Provide the [x, y] coordinate of the cell's center where the given text is located.  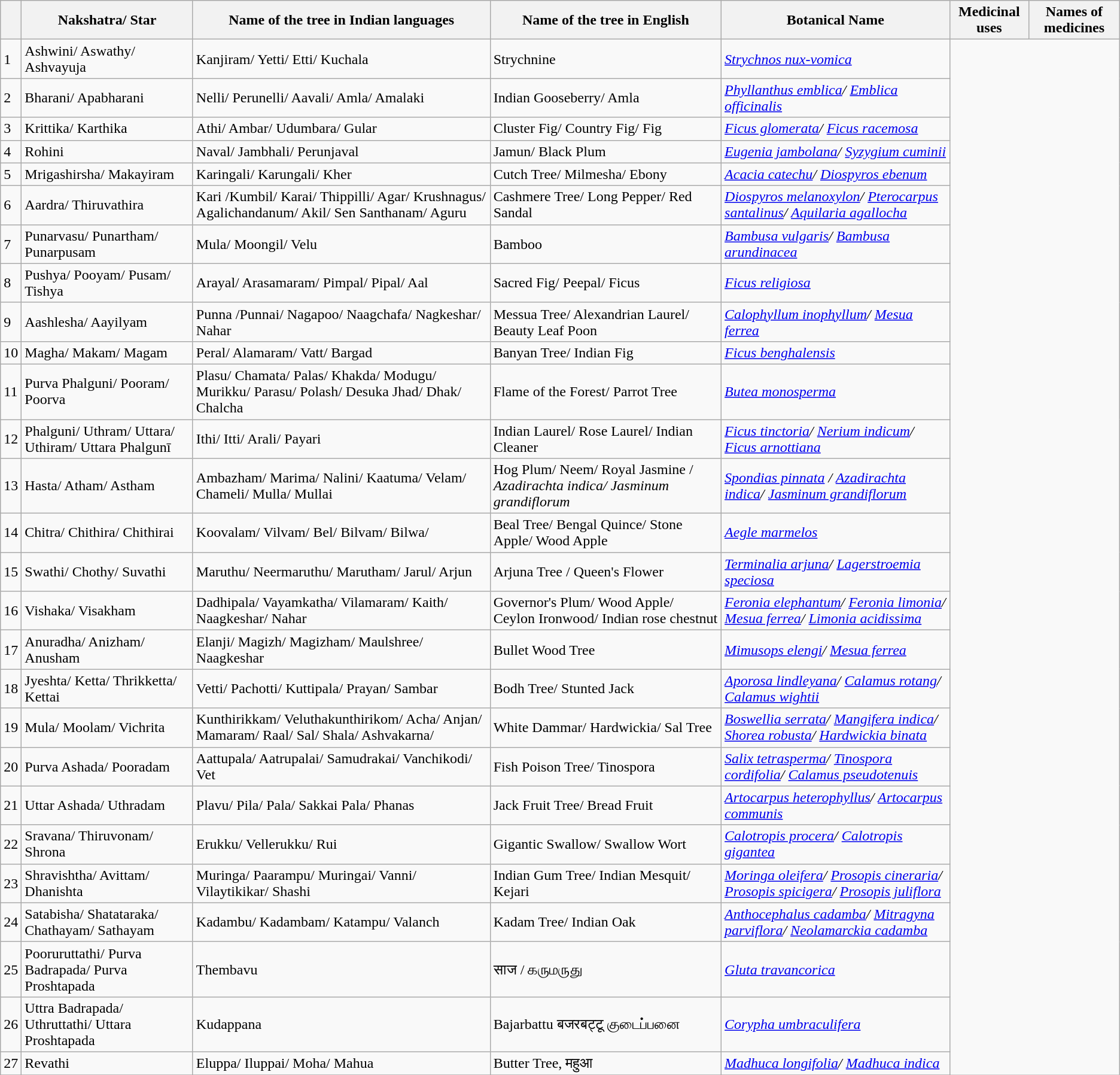
Hog Plum/ Neem/ Royal Jasmine / Azadirachta indica/ Jasminum grandiflorum [605, 486]
Plasu/ Chamata/ Palas/ Khakda/ Modugu/ Murikku/ Parasu/ Polash/ Desuka Jhad/ Dhak/ Chalcha [341, 391]
Mrigashirsha/ Makayiram [107, 174]
Ambazham/ Marima/ Nalini/ Kaatuma/ Velam/ Chameli/ Mulla/ Mullai [341, 486]
Aardra/ Thiruvathira [107, 205]
Cutch Tree/ Milmesha/ Ebony [605, 174]
Beal Tree/ Bengal Quince/ Stone Apple/ Wood Apple [605, 533]
Names of medicines [1075, 20]
Bodh Tree/ Stunted Jack [605, 688]
Governor's Plum/ Wood Apple/ Ceylon Ironwood/ Indian rose chestnut [605, 611]
Artocarpus heterophyllus/ Artocarpus communis [835, 806]
Indian Gooseberry/ Amla [605, 98]
Salix tetrasperma/ Tinospora cordifolia/ Calamus pseudotenuis [835, 766]
Flame of the Forest/ Parrot Tree [605, 391]
Jyeshta/ Ketta/ Thrikketta/ Kettai [107, 688]
Bajarbattu बजरबट्टू குடைப்பனை [605, 1024]
9 [11, 322]
Bamboo [605, 244]
Moringa oleifera/ Prosopis cineraria/ Prosopis spicigera/ Prosopis juliflora [835, 883]
Anuradha/ Anizham/ Anusham [107, 650]
Jack Fruit Tree/ Bread Fruit [605, 806]
Cluster Fig/ Country Fig/ Fig [605, 129]
1 [11, 59]
Gluta travancorica [835, 969]
12 [11, 438]
Mula/ Moolam/ Vichrita [107, 728]
Name of the tree in English [605, 20]
Strychnine [605, 59]
Vetti/ Pachotti/ Kuttipala/ Prayan/ Sambar [341, 688]
Botanical Name [835, 20]
7 [11, 244]
Eluppa/ Iluppai/ Moha/ Mahua [341, 1063]
Sravana/ Thiruvonam/ Shrona [107, 844]
Indian Gum Tree/ Indian Mesquit/ Kejari [605, 883]
16 [11, 611]
Mula/ Moongil/ Velu [341, 244]
Diospyros melanoxylon/ Pterocarpus santalinus/ Aquilaria agallocha [835, 205]
Purva Phalguni/ Pooram/ Poorva [107, 391]
5 [11, 174]
Uttra Badrapada/ Uthruttathi/ Uttara Proshtapada [107, 1024]
Calophyllum inophyllum/ Mesua ferrea [835, 322]
25 [11, 969]
Erukku/ Vellerukku/ Rui [341, 844]
20 [11, 766]
18 [11, 688]
Magha/ Makam/ Magam [107, 353]
Arjuna Tree / Queen's Flower [605, 572]
Dadhipala/ Vayamkatha/ Vilamaram/ Kaith/ Naagkeshar/ Nahar [341, 611]
Krittika/ Karthika [107, 129]
Kari /Kumbil/ Karai/ Thippilli/ Agar/ Krushnagus/ Agalichandanum/ Akil/ Sen Santhanam/ Aguru [341, 205]
19 [11, 728]
21 [11, 806]
3 [11, 129]
Mimusops elengi/ Mesua ferrea [835, 650]
Ficus benghalensis [835, 353]
Banyan Tree/ Indian Fig [605, 353]
Ithi/ Itti/ Arali/ Payari [341, 438]
Eugenia jambolana/ Syzygium cuminii [835, 151]
Phalguni/ Uthram/ Uttara/ Uthiram/ Uttara Phalgunī [107, 438]
Jamun/ Black Plum [605, 151]
6 [11, 205]
Ficus glomerata/ Ficus racemosa [835, 129]
साज / கருமருது [605, 969]
Acacia catechu/ Diospyros ebenum [835, 174]
Terminalia arjuna/ Lagerstroemia speciosa [835, 572]
Bambusa vulgaris/ Bambusa arundinacea [835, 244]
Aporosa lindleyana/ Calamus rotang/ Calamus wightii [835, 688]
Revathi [107, 1063]
Pooruruttathi/ Purva Badrapada/ Purva Proshtapada [107, 969]
Name of the tree in Indian languages [341, 20]
Bharani/ Apabharani [107, 98]
22 [11, 844]
Naval/ Jambhali/ Perunjaval [341, 151]
Indian Laurel/ Rose Laurel/ Indian Cleaner [605, 438]
Kadam Tree/ Indian Oak [605, 922]
Pushya/ Pooyam/ Pusam/ Tishya [107, 283]
Ashwini/ Aswathy/ Ashvayuja [107, 59]
Swathi/ Chothy/ Suvathi [107, 572]
Fish Poison Tree/ Tinospora [605, 766]
24 [11, 922]
10 [11, 353]
White Dammar/ Hardwickia/ Sal Tree [605, 728]
Corypha umbraculifera [835, 1024]
Kudappana [341, 1024]
Peral/ Alamaram/ Vatt/ Bargad [341, 353]
Butter Tree, महुआ [605, 1063]
Medicinal uses [990, 20]
14 [11, 533]
Punna /Punnai/ Nagapoo/ Naagchafa/ Nagkeshar/ Nahar [341, 322]
Nelli/ Perunelli/ Aavali/ Amla/ Amalaki [341, 98]
4 [11, 151]
Koovalam/ Vilvam/ Bel/ Bilvam/ Bilwa/ [341, 533]
Madhuca longifolia/ Madhuca indica [835, 1063]
Kunthirikkam/ Veluthakunthirikom/ Acha/ Anjan/ Mamaram/ Raal/ Sal/ Shala/ Ashvakarna/ [341, 728]
Strychnos nux-vomica [835, 59]
Vishaka/ Visakham [107, 611]
Gigantic Swallow/ Swallow Wort [605, 844]
Anthocephalus cadamba/ Mitragyna parviflora/ Neolamarckia cadamba [835, 922]
Satabisha/ Shatataraka/ Chathayam/ Sathayam [107, 922]
27 [11, 1063]
Phyllanthus emblica/ Emblica officinalis [835, 98]
Calotropis procera/ Calotropis gigantea [835, 844]
Spondias pinnata / Azadirachta indica/ Jasminum grandiflorum [835, 486]
Thembavu [341, 969]
Athi/ Ambar/ Udumbara/ Gular [341, 129]
Muringa/ Paarampu/ Muringai/ Vanni/ Vilaytikikar/ Shashi [341, 883]
Kanjiram/ Yetti/ Etti/ Kuchala [341, 59]
Cashmere Tree/ Long Pepper/ Red Sandal [605, 205]
Hasta/ Atham/ Astham [107, 486]
Purva Ashada/ Pooradam [107, 766]
Uttar Ashada/ Uthradam [107, 806]
Arayal/ Arasamaram/ Pimpal/ Pipal/ Aal [341, 283]
Maruthu/ Neermaruthu/ Marutham/ Jarul/ Arjun [341, 572]
26 [11, 1024]
Messua Tree/ Alexandrian Laurel/ Beauty Leaf Poon [605, 322]
Sacred Fig/ Peepal/ Ficus [605, 283]
Plavu/ Pila/ Pala/ Sakkai Pala/ Phanas [341, 806]
Aashlesha/ Aayilyam [107, 322]
Ficus religiosa [835, 283]
Ficus tinctoria/ Nerium indicum/ Ficus arnottiana [835, 438]
13 [11, 486]
Punarvasu/ Punartham/ Punarpusam [107, 244]
Chitra/ Chithira/ Chithirai [107, 533]
2 [11, 98]
Aegle marmelos [835, 533]
Boswellia serrata/ Mangifera indica/ Shorea robusta/ Hardwickia binata [835, 728]
Kadambu/ Kadambam/ Katampu/ Valanch [341, 922]
Elanji/ Magizh/ Magizham/ Maulshree/ Naagkeshar [341, 650]
23 [11, 883]
Butea monosperma [835, 391]
11 [11, 391]
Shravishtha/ Avittam/ Dhanishta [107, 883]
17 [11, 650]
Karingali/ Karungali/ Kher [341, 174]
Aattupala/ Aatrupalai/ Samudrakai/ Vanchikodi/ Vet [341, 766]
15 [11, 572]
Rohini [107, 151]
Feronia elephantum/ Feronia limonia/ Mesua ferrea/ Limonia acidissima [835, 611]
Bullet Wood Tree [605, 650]
Nakshatra/ Star [107, 20]
8 [11, 283]
